Identify which cell holds the provided text, then report its (X, Y) central coordinate. 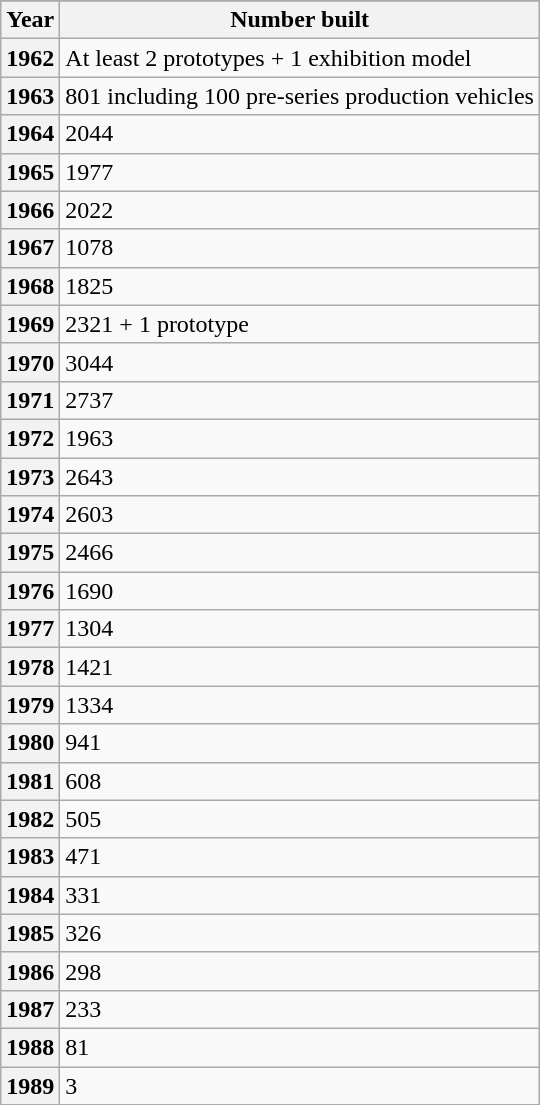
1968 (30, 286)
1964 (30, 134)
2466 (300, 553)
1989 (30, 1085)
2022 (300, 210)
233 (300, 1009)
1975 (30, 553)
81 (300, 1047)
1965 (30, 172)
1981 (30, 781)
1966 (30, 210)
1986 (30, 971)
1078 (300, 248)
1983 (30, 857)
1334 (300, 705)
505 (300, 819)
471 (300, 857)
1825 (300, 286)
801 including 100 pre-series production vehicles (300, 96)
1988 (30, 1047)
1980 (30, 743)
1976 (30, 591)
1982 (30, 819)
1972 (30, 438)
2044 (300, 134)
1984 (30, 895)
3044 (300, 362)
326 (300, 933)
Year (30, 20)
1969 (30, 324)
1985 (30, 933)
2321 + 1 prototype (300, 324)
1970 (30, 362)
608 (300, 781)
1971 (30, 400)
1690 (300, 591)
1978 (30, 667)
1973 (30, 477)
1304 (300, 629)
298 (300, 971)
2603 (300, 515)
1974 (30, 515)
Number built (300, 20)
1967 (30, 248)
1962 (30, 58)
1987 (30, 1009)
2643 (300, 477)
3 (300, 1085)
941 (300, 743)
1979 (30, 705)
331 (300, 895)
2737 (300, 400)
1421 (300, 667)
At least 2 prototypes + 1 exhibition model (300, 58)
